Determine the [X, Y] coordinate at the center of the cell enclosing the given text.  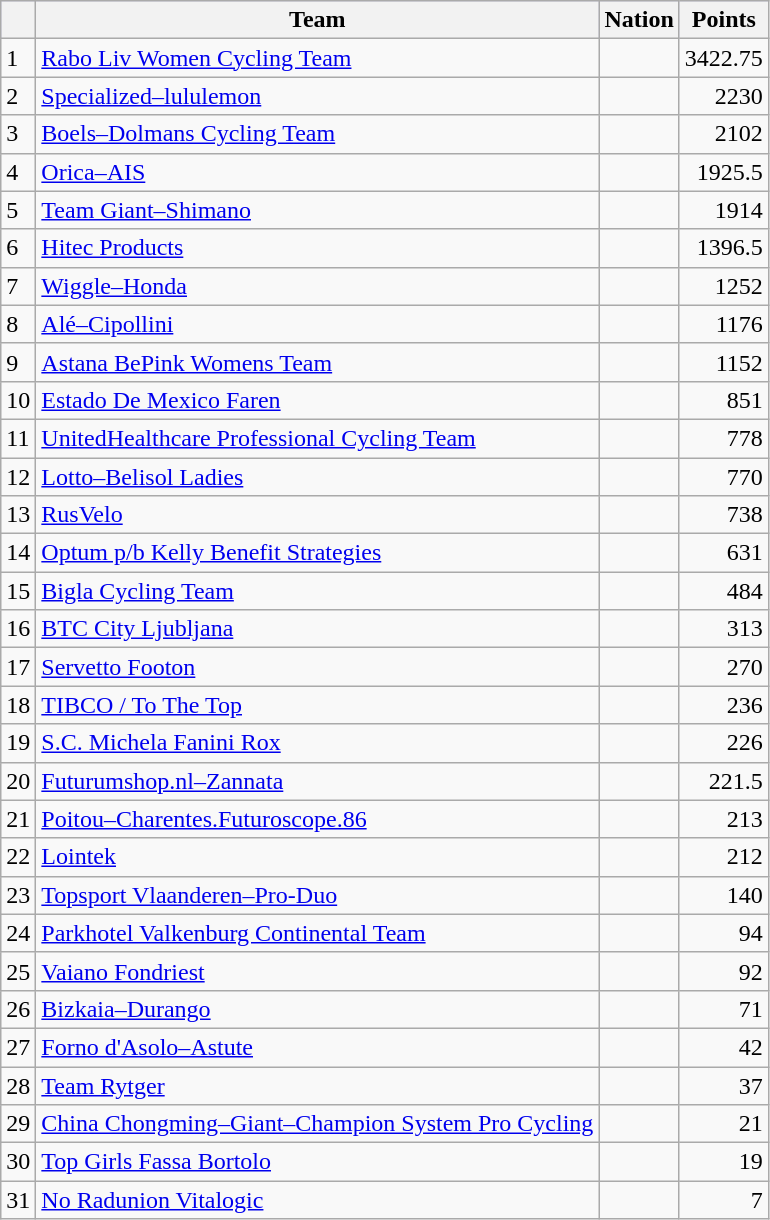
738 [724, 515]
1914 [724, 210]
28 [18, 1085]
213 [724, 819]
Optum p/b Kelly Benefit Strategies [318, 553]
China Chongming–Giant–Champion System Pro Cycling [318, 1124]
778 [724, 438]
12 [18, 477]
Poitou–Charentes.Futuroscope.86 [318, 819]
Lotto–Belisol Ladies [318, 477]
Specialized–lululemon [318, 96]
92 [724, 971]
Orica–AIS [318, 172]
5 [18, 210]
Rabo Liv Women Cycling Team [318, 58]
Team [318, 20]
270 [724, 667]
27 [18, 1047]
9 [18, 362]
4 [18, 172]
Servetto Footon [318, 667]
8 [18, 324]
1176 [724, 324]
2 [18, 96]
18 [18, 705]
1 [18, 58]
31 [18, 1200]
Topsport Vlaanderen–Pro-Duo [318, 895]
2230 [724, 96]
24 [18, 933]
Astana BePink Womens Team [318, 362]
212 [724, 857]
94 [724, 933]
No Radunion Vitalogic [318, 1200]
221.5 [724, 781]
71 [724, 1009]
42 [724, 1047]
S.C. Michela Fanini Rox [318, 743]
Bizkaia–Durango [318, 1009]
Team Rytger [318, 1085]
22 [18, 857]
631 [724, 553]
6 [18, 248]
Hitec Products [318, 248]
Estado De Mexico Faren [318, 400]
30 [18, 1162]
TIBCO / To The Top [318, 705]
RusVelo [318, 515]
Team Giant–Shimano [318, 210]
15 [18, 591]
Vaiano Fondriest [318, 971]
3 [18, 134]
Forno d'Asolo–Astute [318, 1047]
1925.5 [724, 172]
313 [724, 629]
26 [18, 1009]
29 [18, 1124]
1396.5 [724, 248]
Bigla Cycling Team [318, 591]
1252 [724, 286]
25 [18, 971]
Top Girls Fassa Bortolo [318, 1162]
16 [18, 629]
3422.75 [724, 58]
14 [18, 553]
226 [724, 743]
Nation [639, 20]
BTC City Ljubljana [318, 629]
Lointek [318, 857]
2102 [724, 134]
140 [724, 895]
Parkhotel Valkenburg Continental Team [318, 933]
20 [18, 781]
11 [18, 438]
Points [724, 20]
37 [724, 1085]
UnitedHealthcare Professional Cycling Team [318, 438]
Wiggle–Honda [318, 286]
770 [724, 477]
10 [18, 400]
13 [18, 515]
23 [18, 895]
Boels–Dolmans Cycling Team [318, 134]
Alé–Cipollini [318, 324]
Futurumshop.nl–Zannata [318, 781]
484 [724, 591]
851 [724, 400]
236 [724, 705]
1152 [724, 362]
17 [18, 667]
